Locate the cell with the specified text and output its (X, Y) center coordinate. 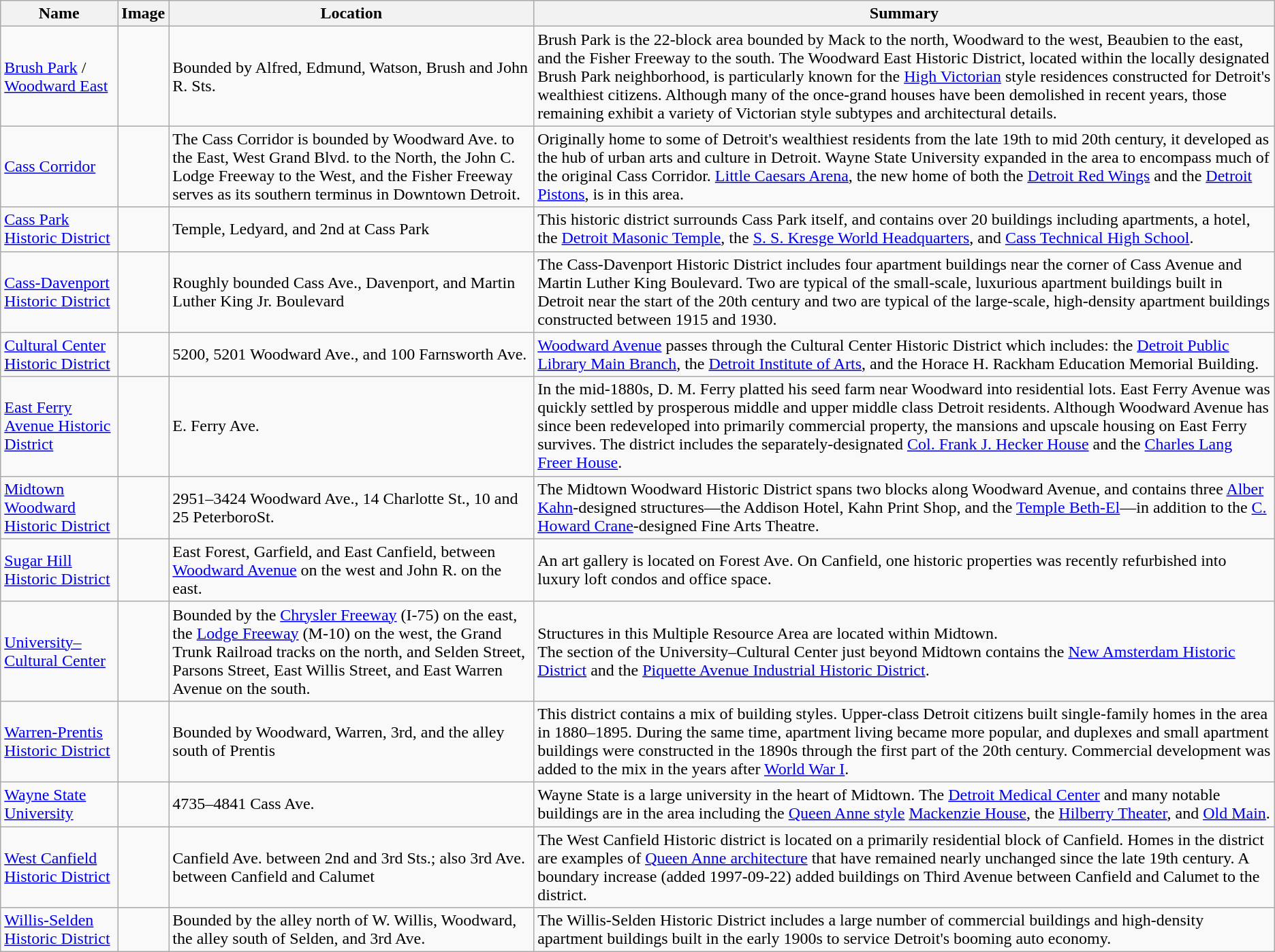
Warren-Prentis Historic District (59, 741)
Cass-Davenport Historic District (59, 291)
4735–4841 Cass Ave. (351, 804)
Temple, Ledyard, and 2nd at Cass Park (351, 229)
E. Ferry Ave. (351, 426)
Midtown Woodward Historic District (59, 507)
University–Cultural Center (59, 651)
Willis-Selden Historic District (59, 930)
Summary (904, 14)
Wayne State University (59, 804)
Brush Park / Woodward East (59, 76)
Roughly bounded Cass Ave., Davenport, and Martin Luther King Jr. Boulevard (351, 291)
East Ferry Avenue Historic District (59, 426)
2951–3424 Woodward Ave., 14 Charlotte St., 10 and 25 PeterboroSt. (351, 507)
Location (351, 14)
5200, 5201 Woodward Ave., and 100 Farnsworth Ave. (351, 354)
Sugar Hill Historic District (59, 570)
Cass Corridor (59, 166)
East Forest, Garfield, and East Canfield, between Woodward Avenue on the west and John R. on the east. (351, 570)
Bounded by Alfred, Edmund, Watson, Brush and John R. Sts. (351, 76)
Bounded by the alley north of W. Willis, Woodward, the alley south of Selden, and 3rd Ave. (351, 930)
Cass Park Historic District (59, 229)
West Canfield Historic District (59, 868)
An art gallery is located on Forest Ave. On Canfield, one historic properties was recently refurbished into luxury loft condos and office space. (904, 570)
Image (143, 14)
Name (59, 14)
Canfield Ave. between 2nd and 3rd Sts.; also 3rd Ave. between Canfield and Calumet (351, 868)
Cultural Center Historic District (59, 354)
Bounded by Woodward, Warren, 3rd, and the alley south of Prentis (351, 741)
